For the text-containing cell, return its midpoint in (x, y) coordinate format. 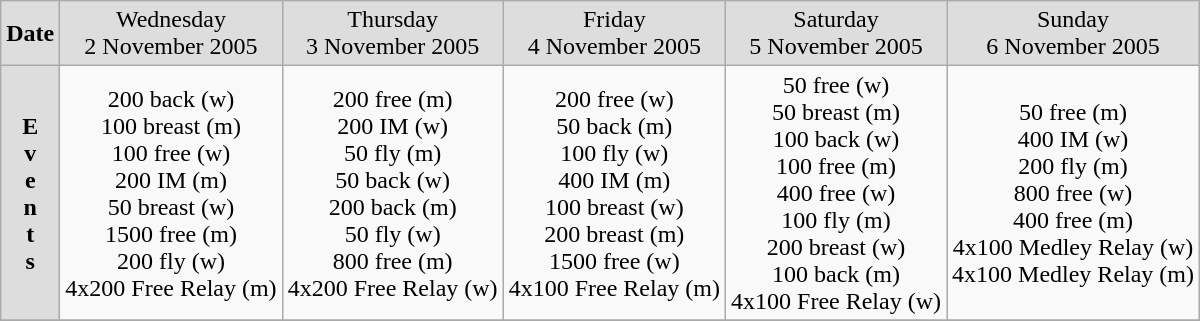
Date (30, 34)
50 free (w) 50 breast (m) 100 back (w) 100 free (m) 400 free (w) 100 fly (m) 200 breast (w) 100 back (m) 4x100 Free Relay (w) (836, 193)
Friday 4 November 2005 (614, 34)
Thursday 3 November 2005 (392, 34)
E v e n t s (30, 193)
Sunday 6 November 2005 (1074, 34)
200 free (m) 200 IM (w) 50 fly (m) 50 back (w) 200 back (m) 50 fly (w) 800 free (m) 4x200 Free Relay (w) (392, 193)
Wednesday 2 November 2005 (171, 34)
200 free (w) 50 back (m) 100 fly (w) 400 IM (m) 100 breast (w) 200 breast (m) 1500 free (w) 4x100 Free Relay (m) (614, 193)
200 back (w) 100 breast (m) 100 free (w) 200 IM (m) 50 breast (w) 1500 free (m) 200 fly (w) 4x200 Free Relay (m) (171, 193)
50 free (m) 400 IM (w) 200 fly (m) 800 free (w) 400 free (m) 4x100 Medley Relay (w) 4x100 Medley Relay (m) (1074, 193)
Saturday 5 November 2005 (836, 34)
